Extract the [X, Y] coordinate from the center of the cell holding the provided text.  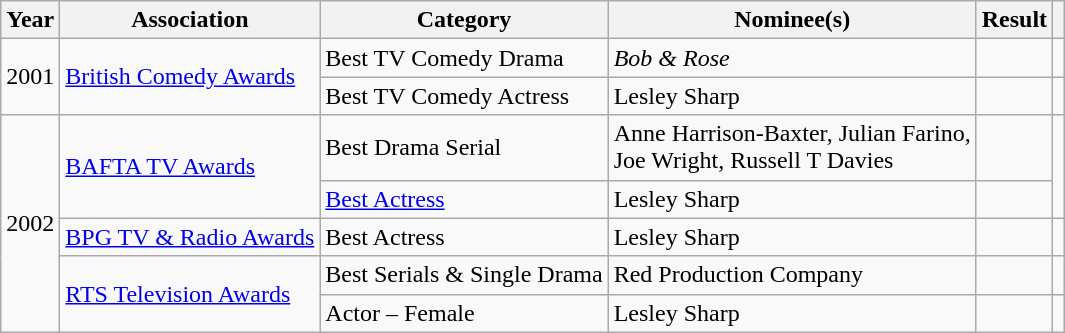
Best TV Comedy Actress [464, 96]
Bob & Rose [792, 58]
Red Production Company [792, 275]
Result [1014, 20]
2002 [30, 224]
Year [30, 20]
Anne Harrison-Baxter, Julian Farino,Joe Wright, Russell T Davies [792, 148]
BPG TV & Radio Awards [190, 237]
Best TV Comedy Drama [464, 58]
Association [190, 20]
RTS Television Awards [190, 294]
BAFTA TV Awards [190, 166]
Nominee(s) [792, 20]
Actor – Female [464, 313]
Best Drama Serial [464, 148]
British Comedy Awards [190, 77]
2001 [30, 77]
Best Serials & Single Drama [464, 275]
Category [464, 20]
